Return the [X, Y] coordinate for the center point of the cell that contains the specified text.  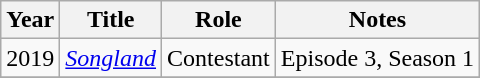
Year [30, 20]
Episode 3, Season 1 [377, 58]
Notes [377, 20]
Role [219, 20]
Songland [111, 58]
Title [111, 20]
2019 [30, 58]
Contestant [219, 58]
